From the cell containing the given text, extract its center point as (x, y) coordinate. 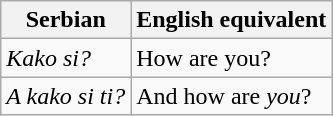
And how are you? (232, 96)
A kako si ti? (66, 96)
How are you? (232, 58)
Serbian (66, 20)
English equivalent (232, 20)
Kako si? (66, 58)
